From the cell containing the given text, extract its center point as (x, y) coordinate. 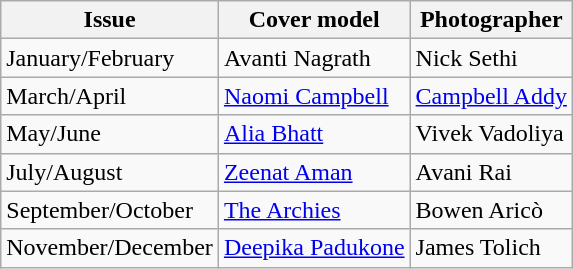
Photographer (491, 20)
Cover model (314, 20)
James Tolich (491, 248)
Naomi Campbell (314, 96)
Issue (110, 20)
January/February (110, 58)
Bowen Aricò (491, 210)
March/April (110, 96)
Zeenat Aman (314, 172)
Campbell Addy (491, 96)
September/October (110, 210)
Alia Bhatt (314, 134)
Deepika Padukone (314, 248)
The Archies (314, 210)
May/June (110, 134)
Avanti Nagrath (314, 58)
Avani Rai (491, 172)
Vivek Vadoliya (491, 134)
July/August (110, 172)
November/December (110, 248)
Nick Sethi (491, 58)
